From the cell containing the given text, extract its center point as (x, y) coordinate. 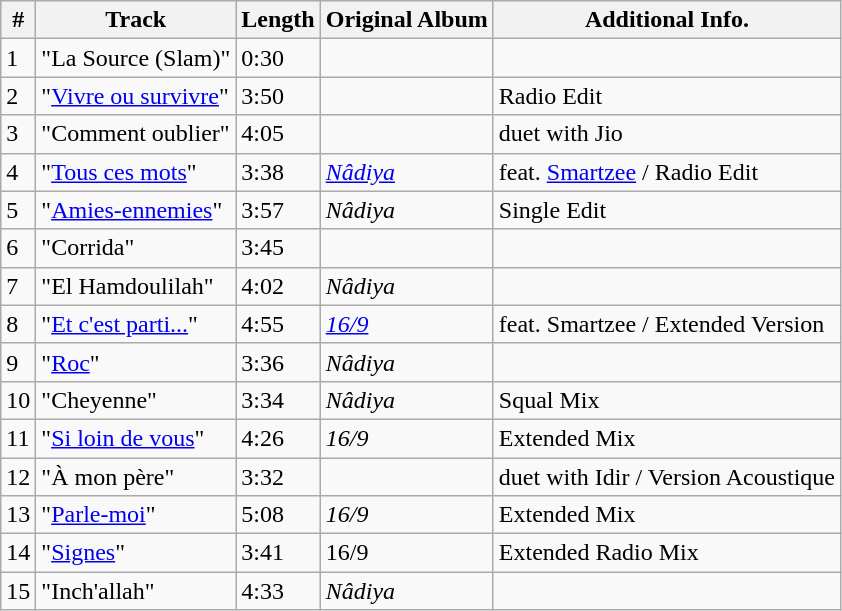
13 (18, 515)
Single Edit (666, 210)
10 (18, 400)
"Cheyenne" (136, 400)
feat. Smartzee / Radio Edit (666, 172)
Squal Mix (666, 400)
4:26 (278, 438)
3:34 (278, 400)
0:30 (278, 58)
"Inch'allah" (136, 591)
# (18, 20)
"Parle-moi" (136, 515)
duet with Idir / Version Acoustique (666, 477)
Additional Info. (666, 20)
"À mon père" (136, 477)
Original Album (406, 20)
11 (18, 438)
5:08 (278, 515)
"La Source (Slam)" (136, 58)
3:57 (278, 210)
"Signes" (136, 553)
"Comment oublier" (136, 134)
Track (136, 20)
"Vivre ou survivre" (136, 96)
Extended Radio Mix (666, 553)
4:05 (278, 134)
2 (18, 96)
feat. Smartzee / Extended Version (666, 324)
Length (278, 20)
4 (18, 172)
5 (18, 210)
3:50 (278, 96)
3:38 (278, 172)
6 (18, 248)
8 (18, 324)
"El Hamdoulilah" (136, 286)
"Tous ces mots" (136, 172)
3:32 (278, 477)
Radio Edit (666, 96)
"Si loin de vous" (136, 438)
"Corrida" (136, 248)
15 (18, 591)
3:45 (278, 248)
7 (18, 286)
9 (18, 362)
4:55 (278, 324)
4:02 (278, 286)
4:33 (278, 591)
3 (18, 134)
"Roc" (136, 362)
3:41 (278, 553)
duet with Jio (666, 134)
14 (18, 553)
1 (18, 58)
"Amies-ennemies" (136, 210)
3:36 (278, 362)
"Et c'est parti..." (136, 324)
12 (18, 477)
